From the cell containing the given text, extract its center point as (x, y) coordinate. 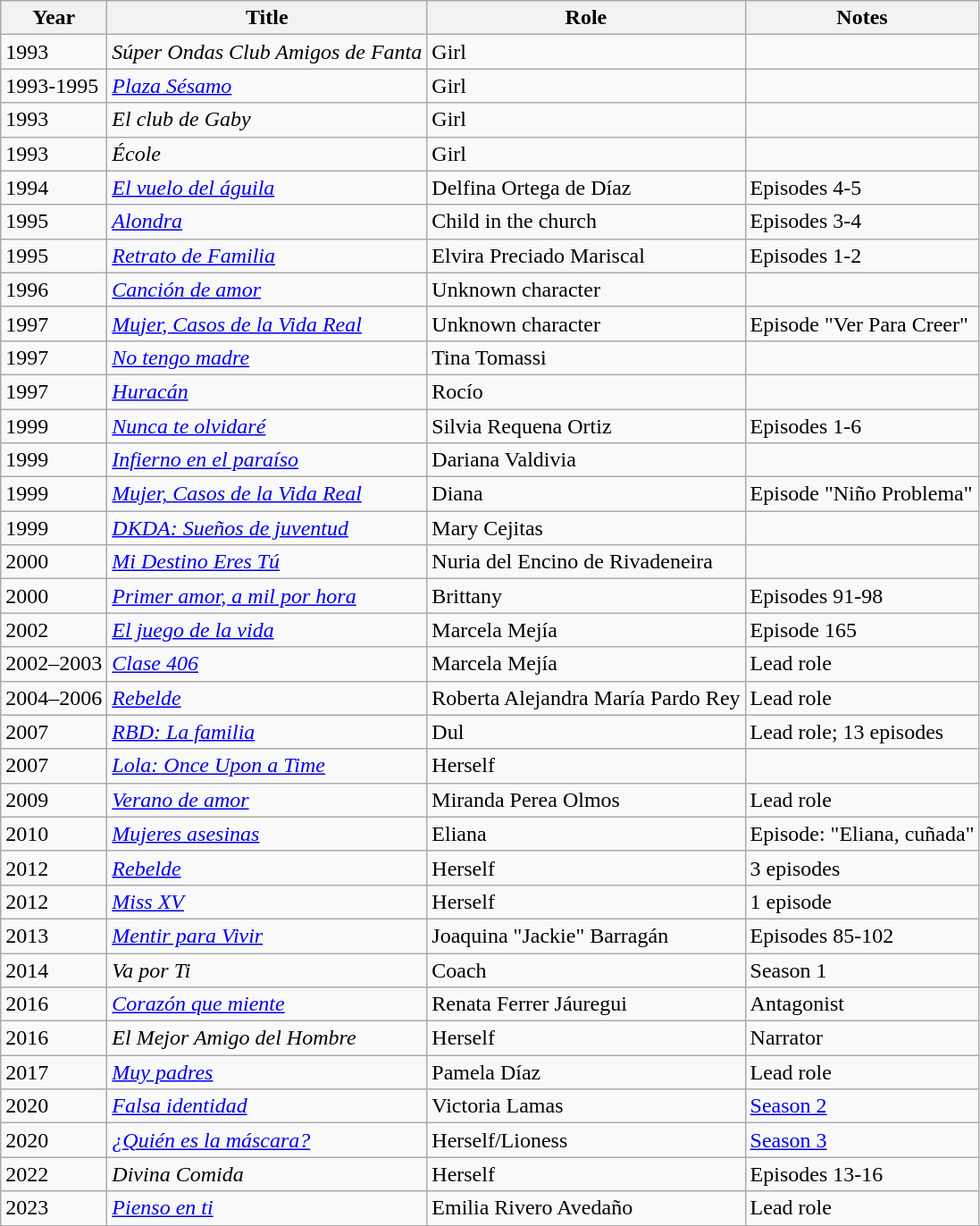
Diana (586, 494)
Child in the church (586, 222)
Emilia Rivero Avedaño (586, 1208)
2023 (54, 1208)
Eliana (586, 834)
Mentir para Vivir (267, 936)
Súper Ondas Club Amigos de Fanta (267, 52)
2010 (54, 834)
Episodes 1-6 (862, 426)
Verano de amor (267, 800)
1 episode (862, 902)
2022 (54, 1174)
Episode: "Eliana, cuñada" (862, 834)
Canción de amor (267, 290)
Mujeres asesinas (267, 834)
Alondra (267, 222)
Episode "Niño Problema" (862, 494)
Episode 165 (862, 630)
1994 (54, 188)
Tina Tomassi (586, 357)
2017 (54, 1072)
Muy padres (267, 1072)
El juego de la vida (267, 630)
Clase 406 (267, 664)
No tengo madre (267, 357)
2002 (54, 630)
Year (54, 18)
2009 (54, 800)
Episodes 85-102 (862, 936)
Corazón que miente (267, 1004)
Retrato de Familia (267, 256)
¿Quién es la máscara? (267, 1140)
Episodes 91-98 (862, 596)
Notes (862, 18)
El vuelo del águila (267, 188)
Delfina Ortega de Díaz (586, 188)
Season 1 (862, 970)
Title (267, 18)
Nunca te olvidaré (267, 426)
Elvira Preciado Mariscal (586, 256)
Antagonist (862, 1004)
Roberta Alejandra María Pardo Rey (586, 698)
Lola: Once Upon a Time (267, 766)
Mary Cejitas (586, 528)
El Mejor Amigo del Hombre (267, 1038)
Role (586, 18)
Episodes 1-2 (862, 256)
Narrator (862, 1038)
Pamela Díaz (586, 1072)
1996 (54, 290)
Season 2 (862, 1106)
Lead role; 13 episodes (862, 732)
Plaza Sésamo (267, 86)
RBD: La familia (267, 732)
Brittany (586, 596)
Falsa identidad (267, 1106)
Silvia Requena Ortiz (586, 426)
École (267, 154)
Miranda Perea Olmos (586, 800)
Season 3 (862, 1140)
Rocío (586, 391)
Victoria Lamas (586, 1106)
Episode "Ver Para Creer" (862, 323)
Huracán (267, 391)
Miss XV (267, 902)
2002–2003 (54, 664)
Dul (586, 732)
Renata Ferrer Jáuregui (586, 1004)
Pienso en ti (267, 1208)
El club de Gaby (267, 120)
Divina Comida (267, 1174)
Episodes 13-16 (862, 1174)
DKDA: Sueños de juventud (267, 528)
Episodes 3-4 (862, 222)
Va por Ti (267, 970)
Mi Destino Eres Tú (267, 562)
Episodes 4-5 (862, 188)
Infierno en el paraíso (267, 460)
Primer amor, a mil por hora (267, 596)
1993-1995 (54, 86)
Herself/Lioness (586, 1140)
Dariana Valdivia (586, 460)
Nuria del Encino de Rivadeneira (586, 562)
2014 (54, 970)
2013 (54, 936)
2004–2006 (54, 698)
3 episodes (862, 868)
Joaquina "Jackie" Barragán (586, 936)
Coach (586, 970)
